Extract the (X, Y) coordinate from the center of the cell holding the provided text.  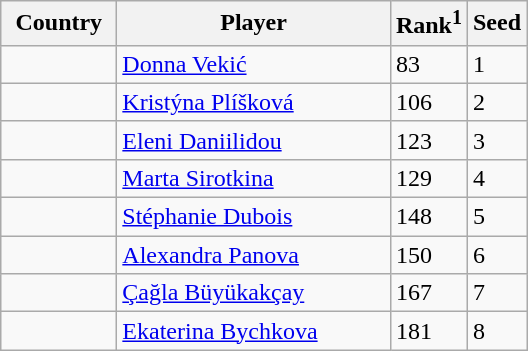
Country (59, 24)
83 (428, 64)
106 (428, 102)
181 (428, 331)
123 (428, 140)
167 (428, 293)
150 (428, 255)
Marta Sirotkina (254, 178)
Rank1 (428, 24)
2 (496, 102)
Stéphanie Dubois (254, 217)
6 (496, 255)
1 (496, 64)
Kristýna Plíšková (254, 102)
Ekaterina Bychkova (254, 331)
148 (428, 217)
Eleni Daniilidou (254, 140)
4 (496, 178)
Alexandra Panova (254, 255)
3 (496, 140)
Donna Vekić (254, 64)
129 (428, 178)
7 (496, 293)
5 (496, 217)
8 (496, 331)
Player (254, 24)
Çağla Büyükakçay (254, 293)
Seed (496, 24)
